Pinpoint the cell where the given text exists, returning its [X, Y] midpoint coordinate. 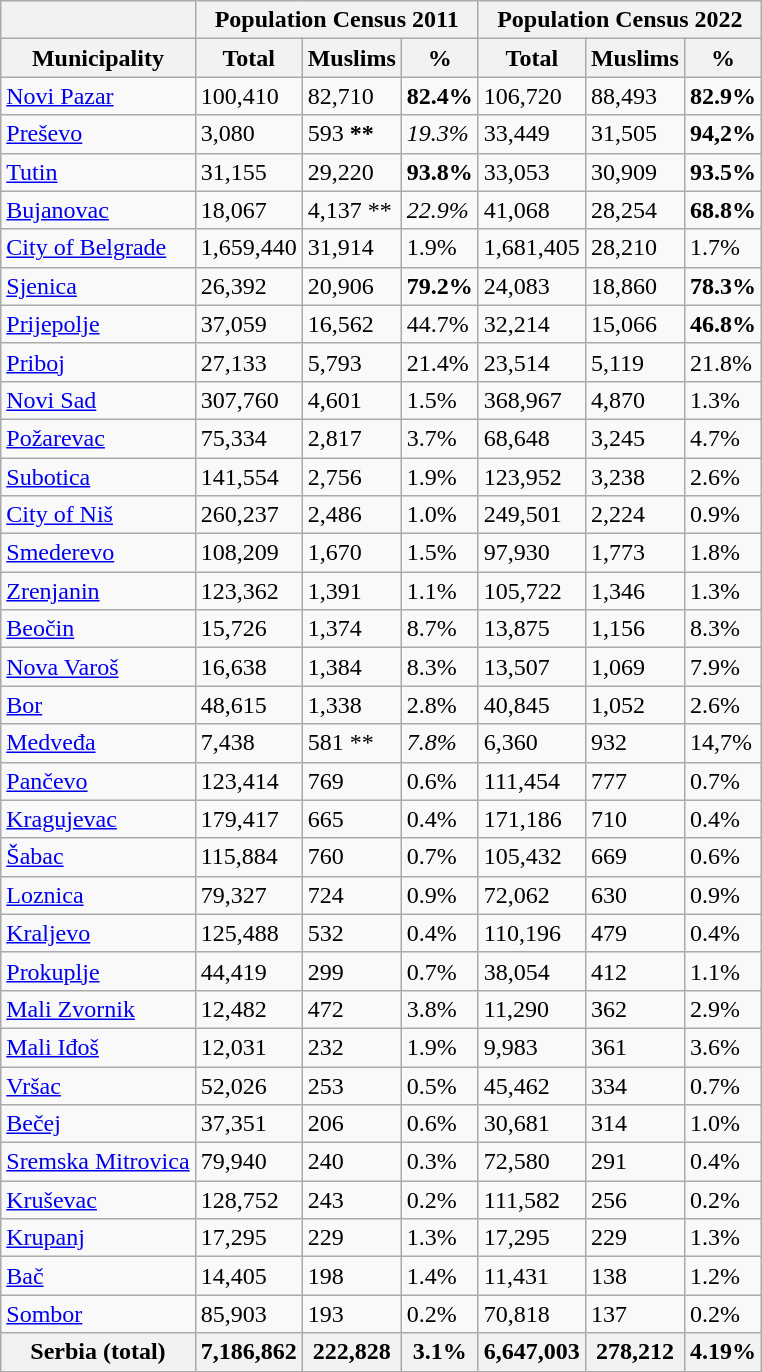
68,648 [532, 438]
Kraljevo [98, 933]
37,351 [248, 1124]
Population Census 2022 [620, 20]
593 ** [352, 134]
Sjenica [98, 286]
Bač [98, 1276]
31,914 [352, 248]
141,554 [248, 477]
72,062 [532, 895]
Mali Iđoš [98, 1047]
7,438 [248, 743]
93.5% [722, 172]
472 [352, 1009]
City of Belgrade [98, 248]
16,562 [352, 324]
Kruševac [98, 1200]
Krupanj [98, 1238]
179,417 [248, 819]
100,410 [248, 96]
Šabac [98, 857]
125,488 [248, 933]
Subotica [98, 477]
240 [352, 1162]
5,119 [634, 362]
24,083 [532, 286]
532 [352, 933]
Sremska Mitrovica [98, 1162]
128,752 [248, 1200]
52,026 [248, 1085]
5,793 [352, 362]
Prijepolje [98, 324]
115,884 [248, 857]
479 [634, 933]
33,053 [532, 172]
2.9% [722, 1009]
7.9% [722, 667]
137 [634, 1314]
26,392 [248, 286]
581 ** [352, 743]
724 [352, 895]
Pančevo [98, 781]
14,7% [722, 743]
13,507 [532, 667]
2,486 [352, 515]
256 [634, 1200]
48,615 [248, 705]
Novi Sad [98, 400]
1,773 [634, 553]
1,659,440 [248, 248]
1,384 [352, 667]
4.7% [722, 438]
1,391 [352, 591]
3,238 [634, 477]
1,156 [634, 629]
13,875 [532, 629]
Nova Varoš [98, 667]
3.1% [440, 1352]
Municipality [98, 58]
110,196 [532, 933]
Zrenjanin [98, 591]
198 [352, 1276]
Loznica [98, 895]
2,756 [352, 477]
16,638 [248, 667]
0.3% [440, 1162]
Novi Pazar [98, 96]
City of Niš [98, 515]
79,940 [248, 1162]
18,860 [634, 286]
72,580 [532, 1162]
9,983 [532, 1047]
362 [634, 1009]
Preševo [98, 134]
630 [634, 895]
85,903 [248, 1314]
3.8% [440, 1009]
31,505 [634, 134]
Bujanovac [98, 210]
1.2% [722, 1276]
21.4% [440, 362]
307,760 [248, 400]
1,052 [634, 705]
777 [634, 781]
760 [352, 857]
Vršac [98, 1085]
41,068 [532, 210]
138 [634, 1276]
111,454 [532, 781]
Sombor [98, 1314]
314 [634, 1124]
4,137 ** [352, 210]
0.5% [440, 1085]
30,909 [634, 172]
243 [352, 1200]
68.8% [722, 210]
222,828 [352, 1352]
1.8% [722, 553]
932 [634, 743]
123,414 [248, 781]
361 [634, 1047]
46.8% [722, 324]
40,845 [532, 705]
710 [634, 819]
Priboj [98, 362]
Kragujevac [98, 819]
19.3% [440, 134]
206 [352, 1124]
31,155 [248, 172]
Mali Zvornik [98, 1009]
18,067 [248, 210]
1,346 [634, 591]
123,952 [532, 477]
6,647,003 [532, 1352]
82.9% [722, 96]
3,080 [248, 134]
106,720 [532, 96]
88,493 [634, 96]
334 [634, 1085]
Požarevac [98, 438]
21.8% [722, 362]
1,670 [352, 553]
79.2% [440, 286]
4,870 [634, 400]
2,817 [352, 438]
11,431 [532, 1276]
260,237 [248, 515]
Population Census 2011 [336, 20]
665 [352, 819]
299 [352, 971]
12,031 [248, 1047]
Tutin [98, 172]
108,209 [248, 553]
291 [634, 1162]
33,449 [532, 134]
70,818 [532, 1314]
28,210 [634, 248]
1.4% [440, 1276]
79,327 [248, 895]
368,967 [532, 400]
20,906 [352, 286]
78.3% [722, 286]
3.7% [440, 438]
82.4% [440, 96]
278,212 [634, 1352]
82,710 [352, 96]
27,133 [248, 362]
4,601 [352, 400]
4.19% [722, 1352]
Beočin [98, 629]
29,220 [352, 172]
Prokuplje [98, 971]
7.8% [440, 743]
97,930 [532, 553]
6,360 [532, 743]
105,722 [532, 591]
94,2% [722, 134]
1.7% [722, 248]
15,726 [248, 629]
37,059 [248, 324]
1,338 [352, 705]
8.7% [440, 629]
11,290 [532, 1009]
1,374 [352, 629]
3.6% [722, 1047]
105,432 [532, 857]
Bor [98, 705]
44.7% [440, 324]
2,224 [634, 515]
769 [352, 781]
Bečej [98, 1124]
7,186,862 [248, 1352]
1,069 [634, 667]
44,419 [248, 971]
Serbia (total) [98, 1352]
12,482 [248, 1009]
14,405 [248, 1276]
193 [352, 1314]
32,214 [532, 324]
22.9% [440, 210]
412 [634, 971]
2.8% [440, 705]
23,514 [532, 362]
249,501 [532, 515]
232 [352, 1047]
1,681,405 [532, 248]
123,362 [248, 591]
15,066 [634, 324]
171,186 [532, 819]
3,245 [634, 438]
253 [352, 1085]
30,681 [532, 1124]
45,462 [532, 1085]
38,054 [532, 971]
Smederevo [98, 553]
Medveđa [98, 743]
93.8% [440, 172]
111,582 [532, 1200]
669 [634, 857]
75,334 [248, 438]
28,254 [634, 210]
